Return [x, y] of the center of cell containing provided text 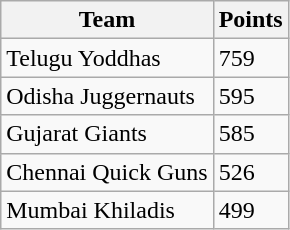
585 [250, 134]
Team [107, 20]
526 [250, 172]
Telugu Yoddhas [107, 58]
Mumbai Khiladis [107, 210]
Points [250, 20]
499 [250, 210]
595 [250, 96]
Chennai Quick Guns [107, 172]
Odisha Juggernauts [107, 96]
759 [250, 58]
Gujarat Giants [107, 134]
